Capture the cell that displays the provided text and extract its (X, Y) central coordinate. 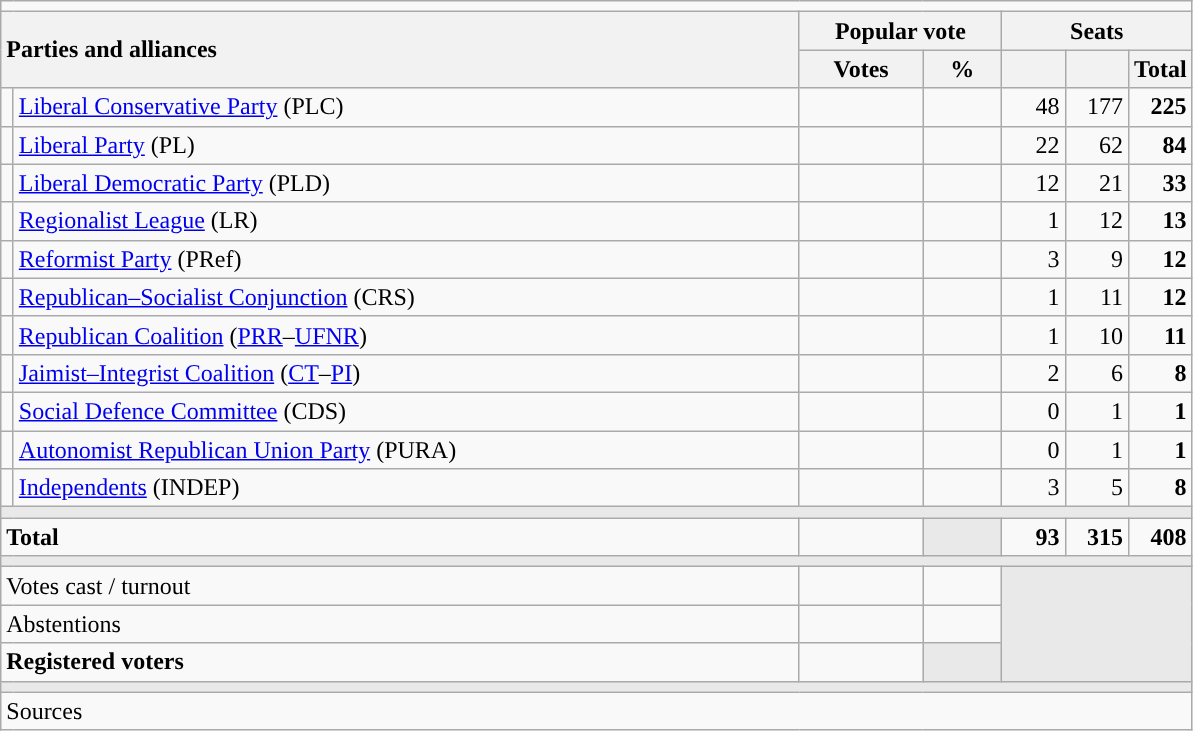
Regionalist League (LR) (406, 221)
Parties and alliances (400, 50)
13 (1161, 221)
Abstentions (400, 624)
Reformist Party (PRef) (406, 259)
Social Defence Committee (CDS) (406, 411)
6 (1097, 373)
Registered voters (400, 662)
315 (1097, 537)
Votes cast / turnout (400, 586)
225 (1161, 107)
9 (1097, 259)
Jaimist–Integrist Coalition (CT–PI) (406, 373)
Independents (INDEP) (406, 488)
408 (1161, 537)
10 (1097, 335)
Liberal Party (PL) (406, 145)
Seats (1096, 31)
48 (1033, 107)
Liberal Conservative Party (PLC) (406, 107)
22 (1033, 145)
62 (1097, 145)
% (962, 69)
Republican Coalition (PRR–UFNR) (406, 335)
Liberal Democratic Party (PLD) (406, 183)
84 (1161, 145)
33 (1161, 183)
Sources (596, 711)
177 (1097, 107)
5 (1097, 488)
Votes (861, 69)
Popular vote (900, 31)
Autonomist Republican Union Party (PURA) (406, 449)
Republican–Socialist Conjunction (CRS) (406, 297)
21 (1097, 183)
2 (1033, 373)
93 (1033, 537)
